Find where the given text appears and provide that cell's center as (x, y) coordinate. 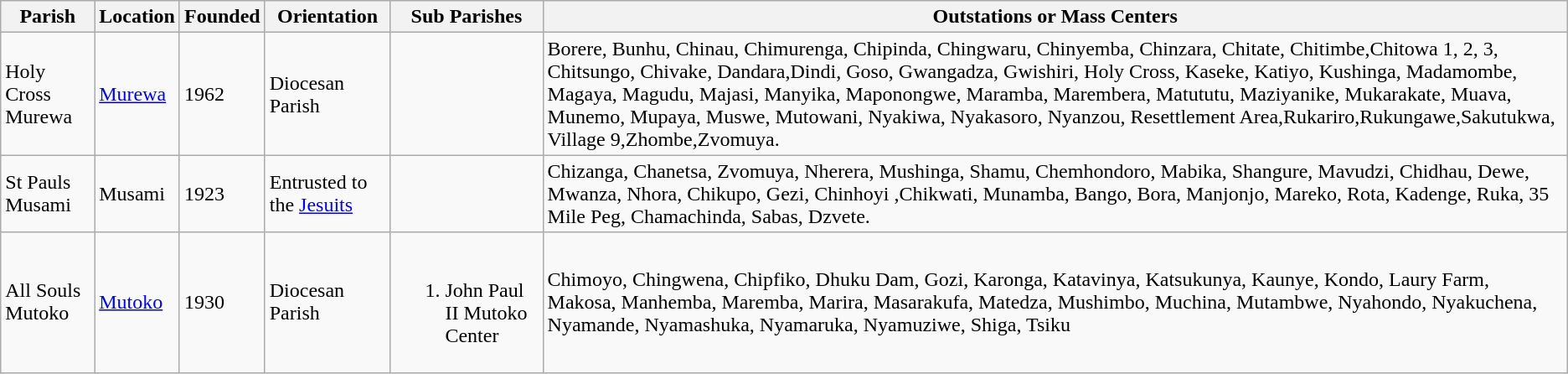
Holy Cross Murewa (48, 94)
Outstations or Mass Centers (1055, 17)
John Paul II Mutoko Center (467, 302)
Parish (48, 17)
Mutoko (137, 302)
All Souls Mutoko (48, 302)
Entrusted to the Jesuits (328, 194)
Murewa (137, 94)
Location (137, 17)
Founded (222, 17)
St Pauls Musami (48, 194)
1923 (222, 194)
Sub Parishes (467, 17)
Orientation (328, 17)
1962 (222, 94)
Musami (137, 194)
1930 (222, 302)
